Detect which cell encompasses the target text, then output its [x, y] center coordinate. 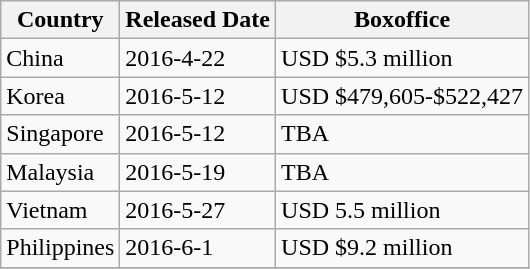
2016-5-19 [198, 172]
China [60, 58]
Malaysia [60, 172]
USD $5.3 million [402, 58]
2016-4-22 [198, 58]
Boxoffice [402, 20]
USD 5.5 million [402, 210]
Released Date [198, 20]
Vietnam [60, 210]
Korea [60, 96]
Singapore [60, 134]
USD $479,605-$522,427 [402, 96]
Country [60, 20]
Philippines [60, 248]
USD $9.2 million [402, 248]
2016-5-27 [198, 210]
2016-6-1 [198, 248]
